Locate the cell with the specified text and output its (X, Y) center coordinate. 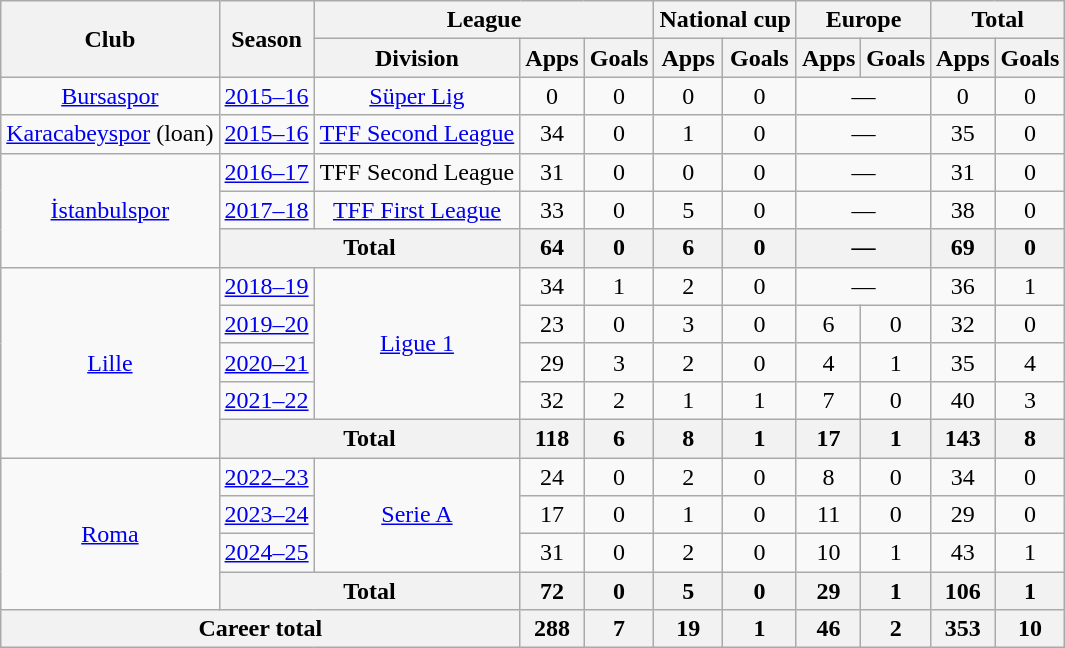
69 (963, 248)
288 (552, 629)
Karacabeyspor (loan) (110, 134)
2024–25 (266, 553)
2018–19 (266, 286)
23 (552, 324)
2022–23 (266, 477)
Career total (260, 629)
Serie A (417, 515)
143 (963, 438)
106 (963, 591)
Europe (863, 20)
36 (963, 286)
2023–24 (266, 515)
League (484, 20)
Club (110, 39)
11 (828, 515)
Roma (110, 534)
Lille (110, 362)
Bursaspor (110, 96)
2017–18 (266, 210)
2016–17 (266, 172)
40 (963, 400)
İstanbulspor (110, 210)
2019–20 (266, 324)
2021–22 (266, 400)
Division (417, 58)
353 (963, 629)
Ligue 1 (417, 343)
38 (963, 210)
Season (266, 39)
118 (552, 438)
TFF First League (417, 210)
46 (828, 629)
72 (552, 591)
2020–21 (266, 362)
19 (688, 629)
Süper Lig (417, 96)
24 (552, 477)
43 (963, 553)
33 (552, 210)
64 (552, 248)
National cup (725, 20)
